Find where the given text appears and provide that cell's center as (x, y) coordinate. 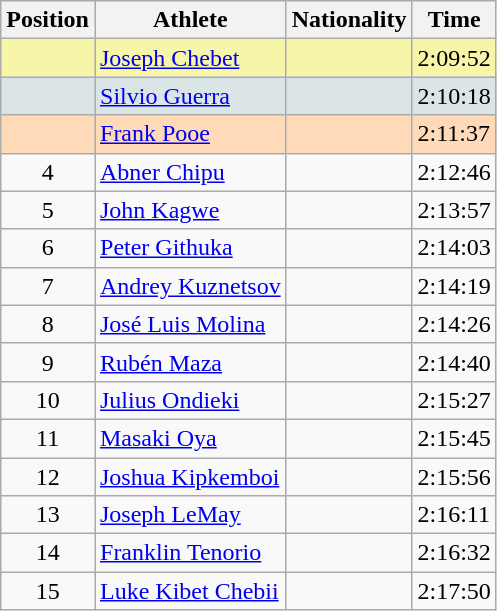
Julius Ondieki (190, 400)
Luke Kibet Chebii (190, 591)
Rubén Maza (190, 362)
Frank Pooe (190, 134)
9 (48, 362)
15 (48, 591)
8 (48, 324)
Masaki Oya (190, 438)
Joshua Kipkemboi (190, 477)
7 (48, 286)
2:15:27 (454, 400)
2:17:50 (454, 591)
2:14:19 (454, 286)
12 (48, 477)
Joseph Chebet (190, 58)
2:15:45 (454, 438)
11 (48, 438)
Franklin Tenorio (190, 553)
2:15:56 (454, 477)
2:11:37 (454, 134)
2:16:11 (454, 515)
Andrey Kuznetsov (190, 286)
John Kagwe (190, 210)
Athlete (190, 20)
10 (48, 400)
Time (454, 20)
Abner Chipu (190, 172)
Position (48, 20)
14 (48, 553)
6 (48, 248)
2:14:03 (454, 248)
Peter Githuka (190, 248)
Nationality (349, 20)
2:10:18 (454, 96)
2:14:26 (454, 324)
2:12:46 (454, 172)
Joseph LeMay (190, 515)
José Luis Molina (190, 324)
2:16:32 (454, 553)
13 (48, 515)
2:14:40 (454, 362)
2:13:57 (454, 210)
Silvio Guerra (190, 96)
5 (48, 210)
2:09:52 (454, 58)
4 (48, 172)
